Pinpoint the cell where the given text exists, returning its (X, Y) midpoint coordinate. 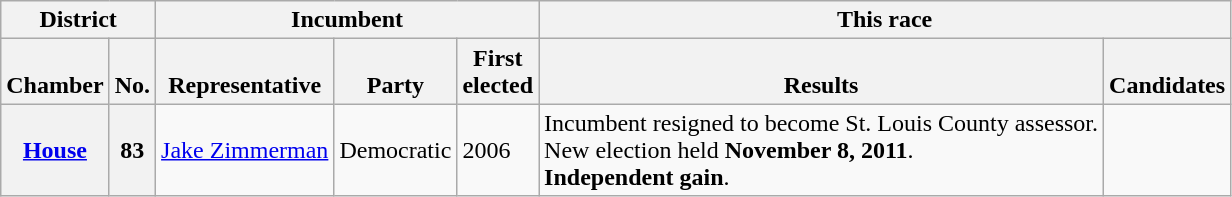
No. (132, 72)
Incumbent resigned to become St. Louis County assessor.New election held November 8, 2011.Independent gain. (822, 150)
Jake Zimmerman (245, 150)
District (78, 20)
Democratic (396, 150)
House (55, 150)
Chamber (55, 72)
Party (396, 72)
Representative (245, 72)
This race (885, 20)
83 (132, 150)
2006 (498, 150)
Candidates (1168, 72)
Results (822, 72)
Firstelected (498, 72)
Incumbent (348, 20)
